Locate the cell with the specified text and output its [x, y] center coordinate. 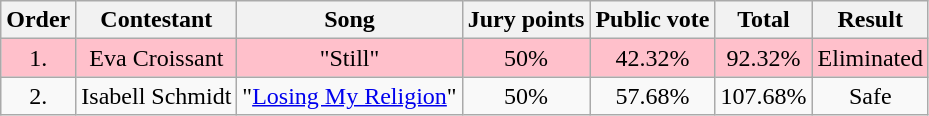
Isabell Schmidt [156, 96]
Total [764, 20]
Eliminated [870, 58]
"Still" [350, 58]
Eva Croissant [156, 58]
Contestant [156, 20]
Public vote [652, 20]
Jury points [526, 20]
"Losing My Religion" [350, 96]
57.68% [652, 96]
42.32% [652, 58]
Safe [870, 96]
Result [870, 20]
92.32% [764, 58]
107.68% [764, 96]
1. [38, 58]
2. [38, 96]
Order [38, 20]
Song [350, 20]
